Provide the (X, Y) coordinate of the cell's center where the given text is located.  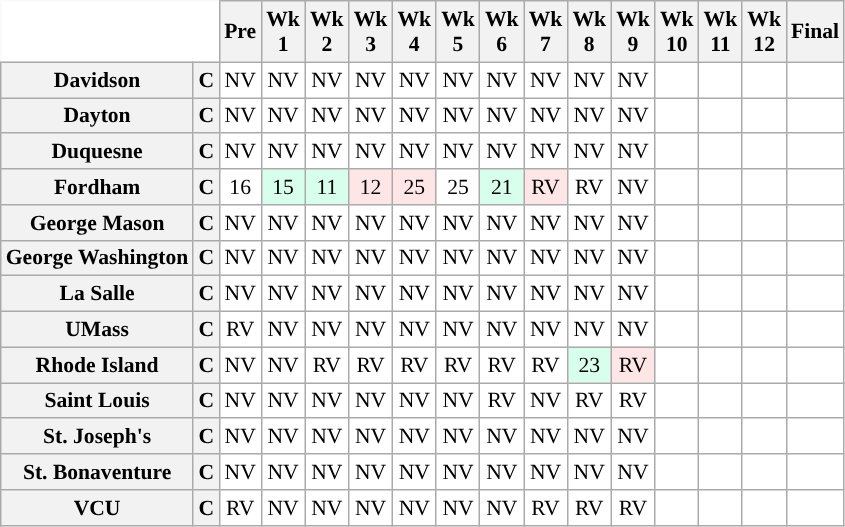
21 (502, 187)
Wk6 (502, 32)
Wk10 (677, 32)
VCU (98, 508)
Wk9 (633, 32)
15 (283, 187)
Fordham (98, 187)
Davidson (98, 80)
Wk12 (764, 32)
Wk1 (283, 32)
St. Bonaventure (98, 472)
Dayton (98, 116)
Pre (240, 32)
Rhode Island (98, 365)
Duquesne (98, 152)
Wk5 (458, 32)
Saint Louis (98, 401)
16 (240, 187)
12 (371, 187)
UMass (98, 330)
Wk11 (721, 32)
Final (815, 32)
La Salle (98, 294)
Wk3 (371, 32)
Wk8 (589, 32)
George Washington (98, 258)
11 (327, 187)
George Mason (98, 223)
23 (589, 365)
Wk7 (546, 32)
Wk4 (414, 32)
St. Joseph's (98, 437)
Wk2 (327, 32)
